Return (x, y) of the center of cell containing provided text 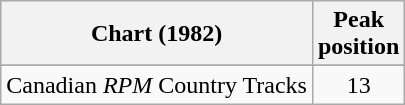
13 (358, 85)
Chart (1982) (157, 34)
Peakposition (358, 34)
Canadian RPM Country Tracks (157, 85)
